Find where the given text appears and provide that cell's center as (X, Y) coordinate. 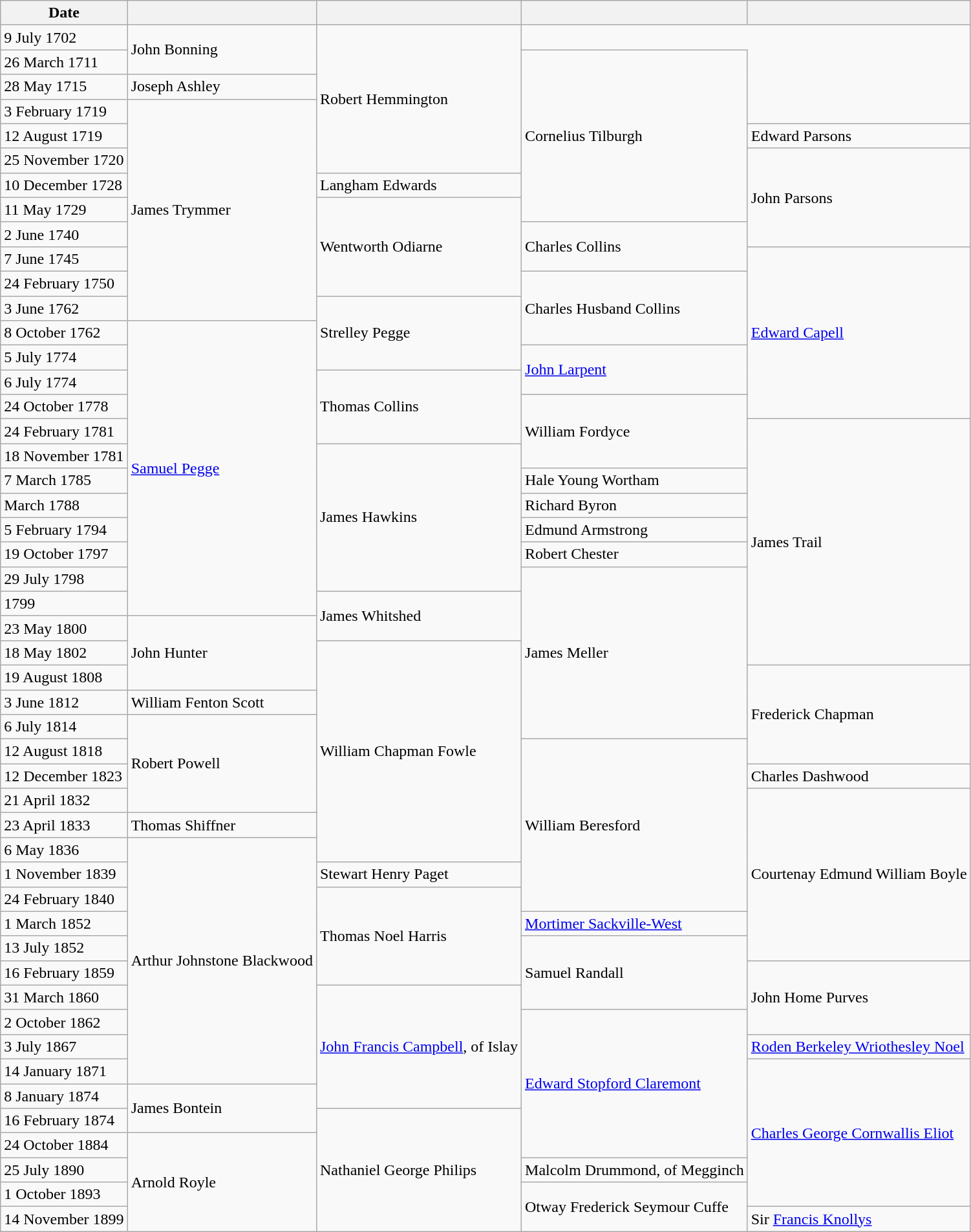
John Parsons (859, 197)
3 February 1719 (64, 111)
Samuel Randall (635, 973)
Strelley Pegge (419, 333)
19 August 1808 (64, 677)
Thomas Shiffner (222, 825)
24 February 1750 (64, 283)
8 October 1762 (64, 333)
Stewart Henry Paget (419, 874)
Charles Dashwood (859, 776)
3 July 1867 (64, 1046)
21 April 1832 (64, 801)
Malcolm Drummond, of Megginch (635, 1170)
Roden Berkeley Wriothesley Noel (859, 1046)
Edward Parsons (859, 136)
March 1788 (64, 505)
23 May 1800 (64, 628)
Frederick Chapman (859, 714)
18 May 1802 (64, 653)
23 April 1833 (64, 825)
1 November 1839 (64, 874)
Robert Powell (222, 764)
25 July 1890 (64, 1170)
3 June 1762 (64, 308)
5 July 1774 (64, 358)
Charles Husband Collins (635, 308)
24 October 1778 (64, 407)
14 January 1871 (64, 1071)
Thomas Noel Harris (419, 936)
Thomas Collins (419, 407)
6 May 1836 (64, 850)
26 March 1711 (64, 62)
William Fordyce (635, 431)
Charles George Cornwallis Eliot (859, 1132)
24 February 1840 (64, 899)
Charles Collins (635, 246)
Robert Hemmington (419, 99)
Mortimer Sackville-West (635, 924)
James Hawkins (419, 517)
1 October 1893 (64, 1194)
James Trymmer (222, 210)
Otway Frederick Seymour Cuffe (635, 1207)
Hale Young Wortham (635, 481)
Langham Edwards (419, 185)
14 November 1899 (64, 1219)
24 October 1884 (64, 1145)
Richard Byron (635, 505)
10 December 1728 (64, 185)
William Beresford (635, 825)
Robert Chester (635, 554)
3 June 1812 (64, 702)
John Home Purves (859, 997)
9 July 1702 (64, 38)
Edward Stopford Claremont (635, 1083)
18 November 1781 (64, 456)
William Fenton Scott (222, 702)
16 February 1859 (64, 973)
5 February 1794 (64, 530)
Samuel Pegge (222, 468)
John Larpent (635, 370)
1799 (64, 603)
John Hunter (222, 653)
Date (64, 13)
7 June 1745 (64, 259)
12 August 1818 (64, 751)
12 August 1719 (64, 136)
8 January 1874 (64, 1096)
Nathaniel George Philips (419, 1170)
William Chapman Fowle (419, 751)
Courtenay Edmund William Boyle (859, 874)
James Whitshed (419, 616)
7 March 1785 (64, 481)
11 May 1729 (64, 210)
Arthur Johnstone Blackwood (222, 961)
13 July 1852 (64, 948)
James Meller (635, 653)
Arnold Royle (222, 1182)
19 October 1797 (64, 554)
2 October 1862 (64, 1022)
6 July 1774 (64, 382)
Sir Francis Knollys (859, 1219)
2 June 1740 (64, 234)
Joseph Ashley (222, 87)
Wentworth Odiarne (419, 246)
28 May 1715 (64, 87)
1 March 1852 (64, 924)
John Bonning (222, 50)
29 July 1798 (64, 579)
24 February 1781 (64, 431)
25 November 1720 (64, 160)
John Francis Campbell, of Islay (419, 1046)
16 February 1874 (64, 1121)
Edmund Armstrong (635, 530)
James Bontein (222, 1108)
31 March 1860 (64, 997)
12 December 1823 (64, 776)
Edward Capell (859, 332)
6 July 1814 (64, 727)
Cornelius Tilburgh (635, 136)
James Trail (859, 542)
